Return the [X, Y] coordinate for the center point of the cell that contains the specified text.  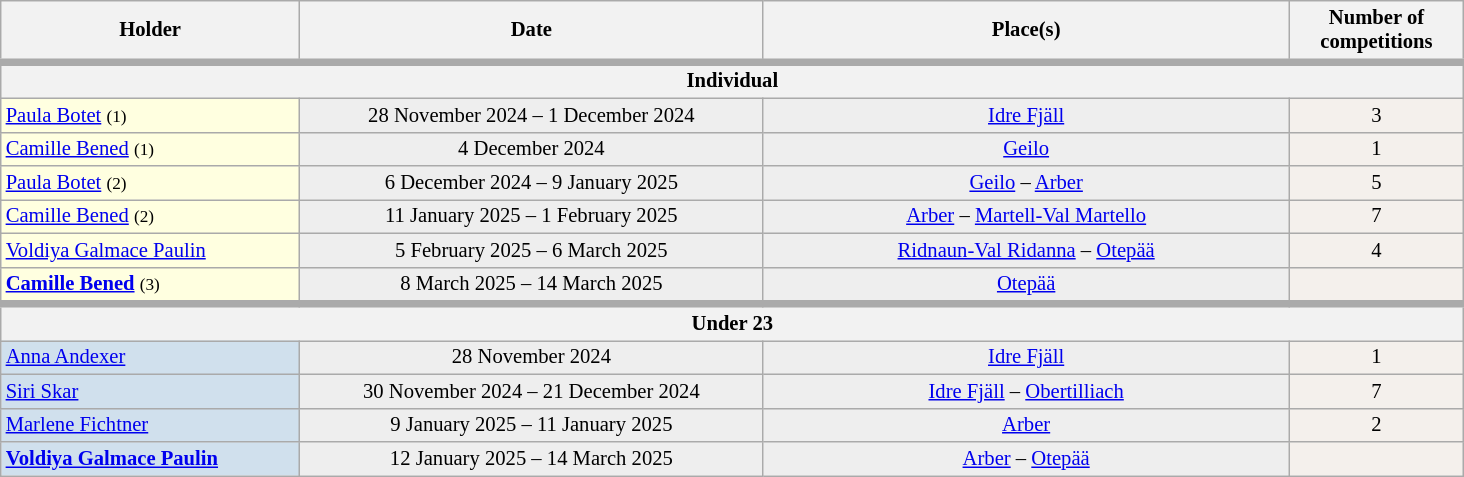
Individual [732, 80]
3 [1376, 115]
5 [1376, 183]
Marlene Fichtner [150, 425]
Otepää [1026, 286]
Anna Andexer [150, 357]
5 February 2025 – 6 March 2025 [531, 250]
8 March 2025 – 14 March 2025 [531, 286]
6 December 2024 – 9 January 2025 [531, 183]
Arber – Martell-Val Martello [1026, 216]
Camille Bened (1) [150, 149]
Date [531, 30]
Ridnaun-Val Ridanna – Otepää [1026, 250]
Paula Botet (1) [150, 115]
12 January 2025 – 14 March 2025 [531, 459]
30 November 2024 – 21 December 2024 [531, 391]
4 December 2024 [531, 149]
28 November 2024 – 1 December 2024 [531, 115]
28 November 2024 [531, 357]
Arber [1026, 425]
Geilo – Arber [1026, 183]
Number of competitions [1376, 30]
Paula Botet (2) [150, 183]
2 [1376, 425]
Camille Bened (3) [150, 286]
4 [1376, 250]
11 January 2025 – 1 February 2025 [531, 216]
Arber – Otepää [1026, 459]
9 January 2025 – 11 January 2025 [531, 425]
Camille Bened (2) [150, 216]
Geilo [1026, 149]
Under 23 [732, 322]
Holder [150, 30]
Place(s) [1026, 30]
Idre Fjäll – Obertilliach [1026, 391]
Siri Skar [150, 391]
